Scan for the cell matching the given text and deliver its (X, Y) coordinate at center. 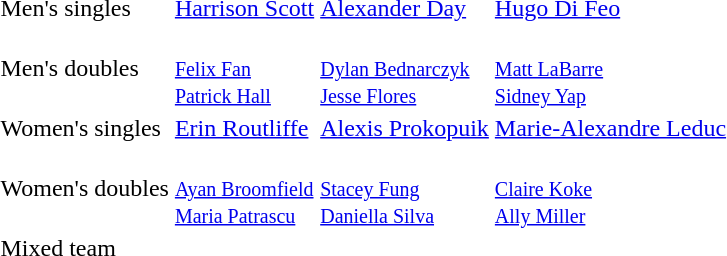
Dylan BednarczykJesse Flores (405, 68)
Ayan BroomfieldMaria Patrascu (244, 188)
Stacey FungDaniella Silva (405, 188)
Marie-Alexandre Leduc (610, 128)
Claire KokeAlly Miller (610, 188)
Felix FanPatrick Hall (244, 68)
Erin Routliffe (244, 128)
Alexis Prokopuik (405, 128)
Matt LaBarreSidney Yap (610, 68)
